Scan for the cell matching the given text and deliver its (x, y) coordinate at center. 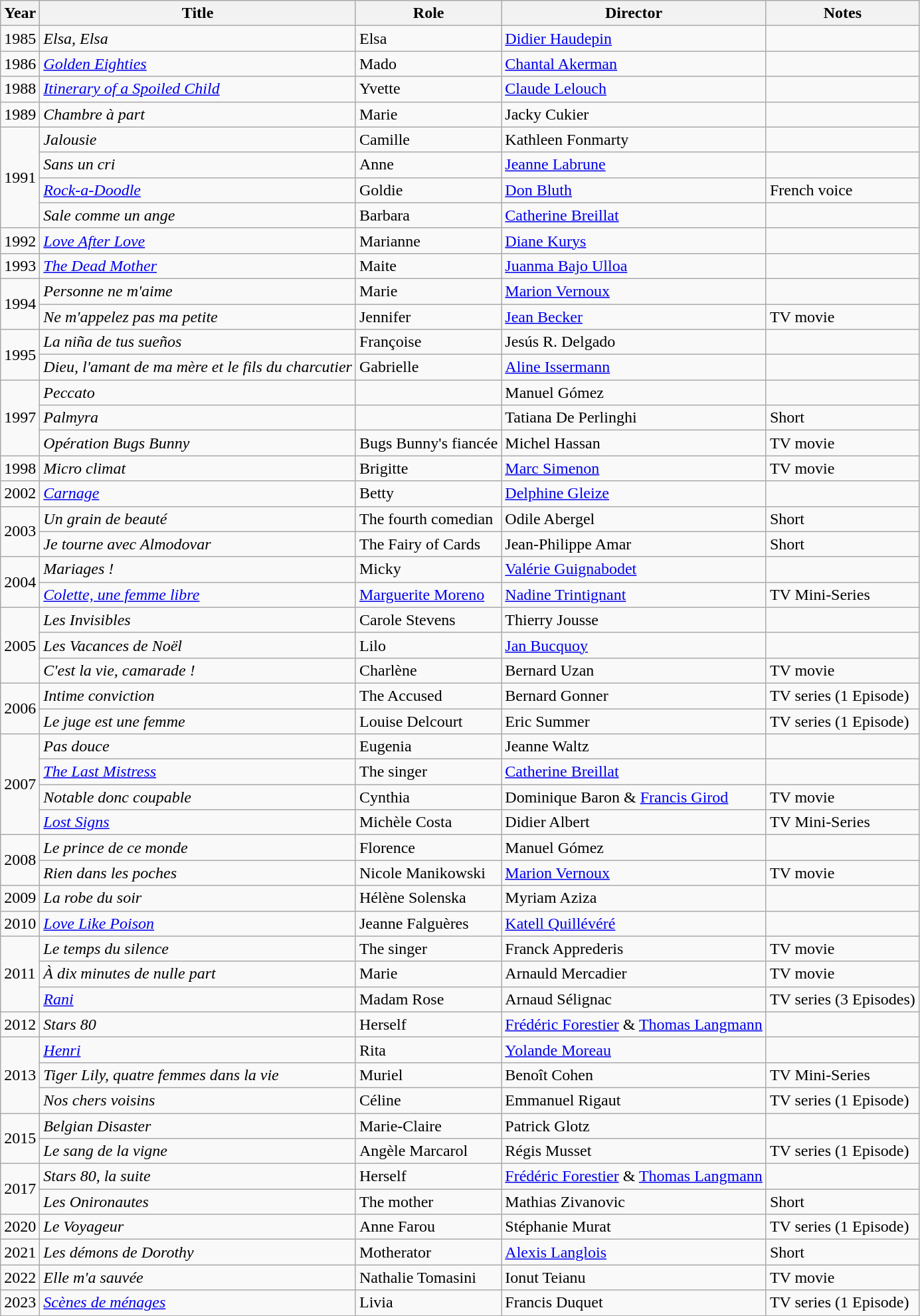
Les Vacances de Noël (198, 645)
The Dead Mother (198, 266)
Micky (428, 569)
Didier Albert (634, 822)
Angèle Marcarol (428, 1151)
Charlène (428, 670)
Nathalie Tomasini (428, 1277)
C'est la vie, camarade ! (198, 670)
Valérie Guignabodet (634, 569)
Françoise (428, 342)
2015 (20, 1139)
Micro climat (198, 468)
2002 (20, 494)
Jean Becker (634, 317)
2003 (20, 531)
Title (198, 13)
Elle m'a sauvée (198, 1277)
Jalousie (198, 140)
Betty (428, 494)
Les Invisibles (198, 620)
2022 (20, 1277)
2010 (20, 923)
Lilo (428, 645)
2005 (20, 645)
2023 (20, 1303)
Jacky Cukier (634, 114)
Arnaud Sélignac (634, 999)
Hélène Solenska (428, 898)
Barbara (428, 215)
Sans un cri (198, 165)
Role (428, 13)
Madam Rose (428, 999)
Aline Issermann (634, 367)
Francis Duquet (634, 1303)
2021 (20, 1252)
The Accused (428, 696)
Delphine Gleize (634, 494)
Franck Apprederis (634, 949)
1988 (20, 89)
Jeanne Labrune (634, 165)
Year (20, 13)
Stars 80, la suite (198, 1176)
Jeanne Waltz (634, 747)
Marianne (428, 240)
The Fairy of Cards (428, 544)
1998 (20, 468)
Palmyra (198, 418)
Tatiana De Perlinghi (634, 418)
Céline (428, 1100)
Anne Farou (428, 1227)
Kathleen Fonmarty (634, 140)
Chantal Akerman (634, 64)
La niña de tus sueños (198, 342)
Scènes de ménages (198, 1303)
2009 (20, 898)
Mathias Zivanovic (634, 1202)
Emmanuel Rigaut (634, 1100)
Carole Stevens (428, 620)
Notable donc coupable (198, 797)
Rock-a-Doodle (198, 190)
Les Onironautes (198, 1202)
2007 (20, 785)
Director (634, 13)
Bernard Gonner (634, 696)
Les démons de Dorothy (198, 1252)
Intime conviction (198, 696)
Claude Lelouch (634, 89)
Rita (428, 1050)
Peccato (198, 393)
À dix minutes de nulle part (198, 974)
Henri (198, 1050)
Love After Love (198, 240)
Elsa (428, 39)
Nicole Manikowski (428, 873)
French voice (842, 190)
2008 (20, 860)
Anne (428, 165)
1997 (20, 418)
1989 (20, 114)
Stars 80 (198, 1024)
Ionut Teianu (634, 1277)
Maite (428, 266)
Colette, une femme libre (198, 595)
Carnage (198, 494)
Rani (198, 999)
The Last Mistress (198, 772)
1993 (20, 266)
Nos chers voisins (198, 1100)
Camille (428, 140)
TV series (3 Episodes) (842, 999)
2006 (20, 708)
Bugs Bunny's fiancée (428, 443)
Love Like Poison (198, 923)
Don Bluth (634, 190)
Michèle Costa (428, 822)
Yvette (428, 89)
Rien dans les poches (198, 873)
Un grain de beauté (198, 519)
Yolande Moreau (634, 1050)
Le sang de la vigne (198, 1151)
Eric Summer (634, 721)
Jennifer (428, 317)
Dominique Baron & Francis Girod (634, 797)
La robe du soir (198, 898)
Marguerite Moreno (428, 595)
Ne m'appelez pas ma petite (198, 317)
Stéphanie Murat (634, 1227)
2012 (20, 1024)
Le temps du silence (198, 949)
Louise Delcourt (428, 721)
2004 (20, 582)
Tiger Lily, quatre femmes dans la vie (198, 1075)
Katell Quillévéré (634, 923)
Jeanne Falguères (428, 923)
The fourth comedian (428, 519)
Jean-Philippe Amar (634, 544)
1985 (20, 39)
Arnauld Mercadier (634, 974)
Odile Abergel (634, 519)
Brigitte (428, 468)
Je tourne avec Almodovar (198, 544)
Le prince de ce monde (198, 848)
2013 (20, 1075)
Gabrielle (428, 367)
Cynthia (428, 797)
Le juge est une femme (198, 721)
Juanma Bajo Ulloa (634, 266)
Notes (842, 13)
Nadine Trintignant (634, 595)
Le Voyageur (198, 1227)
Opération Bugs Bunny (198, 443)
Lost Signs (198, 822)
Dieu, l'amant de ma mère et le fils du charcutier (198, 367)
Bernard Uzan (634, 670)
Motherator (428, 1252)
Marc Simenon (634, 468)
Pas douce (198, 747)
Didier Haudepin (634, 39)
The mother (428, 1202)
Livia (428, 1303)
Myriam Aziza (634, 898)
Itinerary of a Spoiled Child (198, 89)
1986 (20, 64)
Diane Kurys (634, 240)
2017 (20, 1189)
Chambre à part (198, 114)
1991 (20, 177)
2020 (20, 1227)
Mado (428, 64)
1995 (20, 355)
Jesús R. Delgado (634, 342)
Goldie (428, 190)
Mariages ! (198, 569)
Benoît Cohen (634, 1075)
Florence (428, 848)
Régis Musset (634, 1151)
Muriel (428, 1075)
Golden Eighties (198, 64)
Patrick Glotz (634, 1126)
Michel Hassan (634, 443)
2011 (20, 974)
Eugenia (428, 747)
1992 (20, 240)
Sale comme un ange (198, 215)
Belgian Disaster (198, 1126)
Alexis Langlois (634, 1252)
Marie-Claire (428, 1126)
Jan Bucquoy (634, 645)
Elsa, Elsa (198, 39)
Thierry Jousse (634, 620)
1994 (20, 304)
Personne ne m'aime (198, 291)
